Extract the (X, Y) coordinate from the center of the cell holding the provided text.  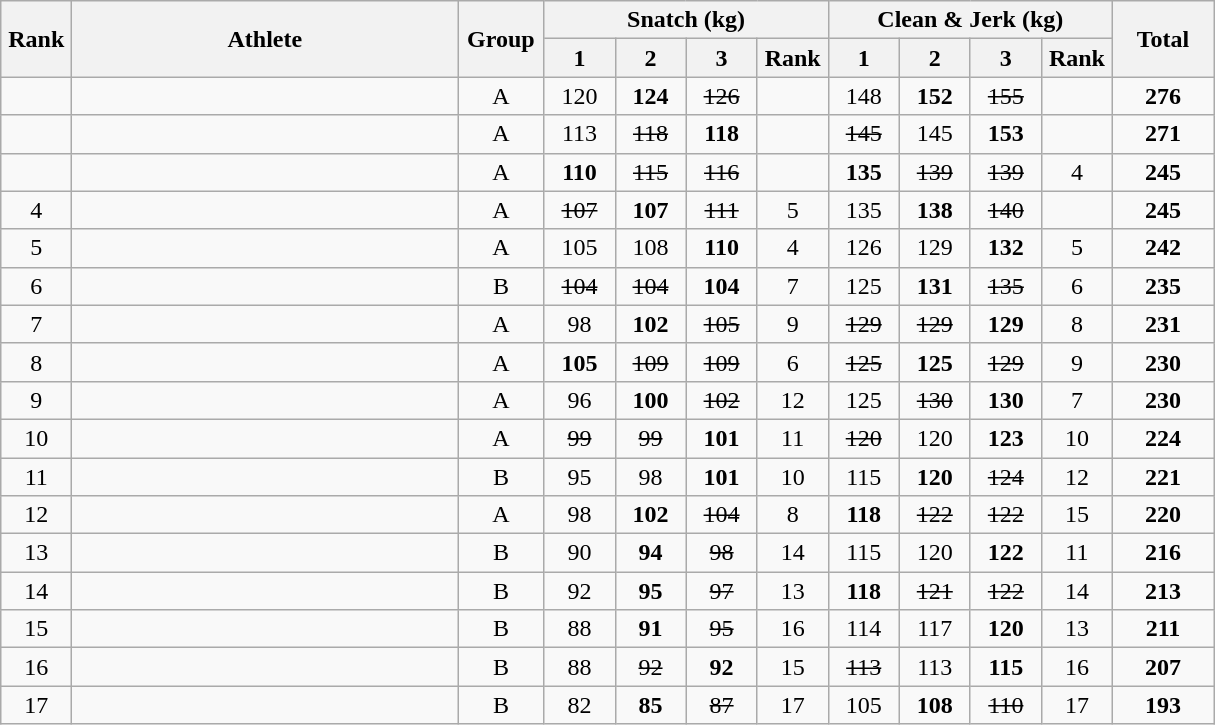
123 (1006, 438)
91 (650, 629)
Total (1162, 39)
140 (1006, 210)
100 (650, 400)
242 (1162, 248)
111 (722, 210)
224 (1162, 438)
117 (934, 629)
155 (1006, 96)
153 (1006, 134)
Athlete (265, 39)
148 (864, 96)
131 (934, 286)
Group (501, 39)
121 (934, 591)
138 (934, 210)
Clean & Jerk (kg) (970, 20)
207 (1162, 667)
235 (1162, 286)
94 (650, 553)
Snatch (kg) (686, 20)
220 (1162, 515)
271 (1162, 134)
213 (1162, 591)
90 (580, 553)
276 (1162, 96)
82 (580, 705)
87 (722, 705)
193 (1162, 705)
152 (934, 96)
216 (1162, 553)
211 (1162, 629)
114 (864, 629)
97 (722, 591)
221 (1162, 477)
132 (1006, 248)
231 (1162, 324)
96 (580, 400)
85 (650, 705)
116 (722, 172)
